Provide the [X, Y] coordinate of the cell's center where the given text is located.  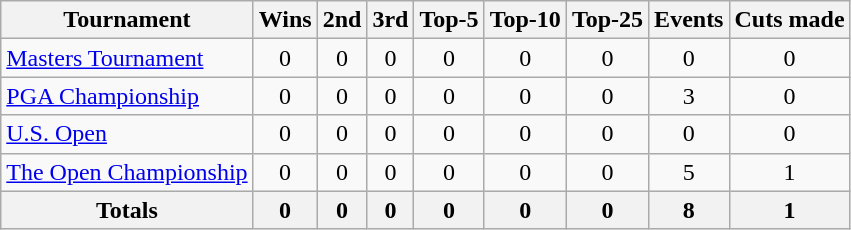
3rd [390, 20]
Events [689, 20]
Tournament [127, 20]
Top-5 [449, 20]
The Open Championship [127, 172]
Top-10 [525, 20]
3 [689, 96]
2nd [342, 20]
Wins [285, 20]
Masters Tournament [127, 58]
5 [689, 172]
PGA Championship [127, 96]
8 [689, 210]
U.S. Open [127, 134]
Cuts made [790, 20]
Top-25 [607, 20]
Totals [127, 210]
